From the cell containing the given text, extract its center point as [X, Y] coordinate. 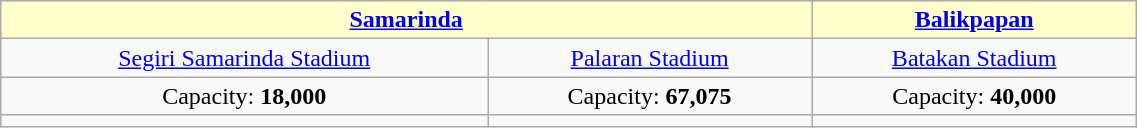
Segiri Samarinda Stadium [244, 58]
Palaran Stadium [650, 58]
Batakan Stadium [974, 58]
Balikpapan [974, 20]
Capacity: 67,075 [650, 96]
Samarinda [406, 20]
Capacity: 40,000 [974, 96]
Capacity: 18,000 [244, 96]
